Locate the cell with the specified text and output its [X, Y] center coordinate. 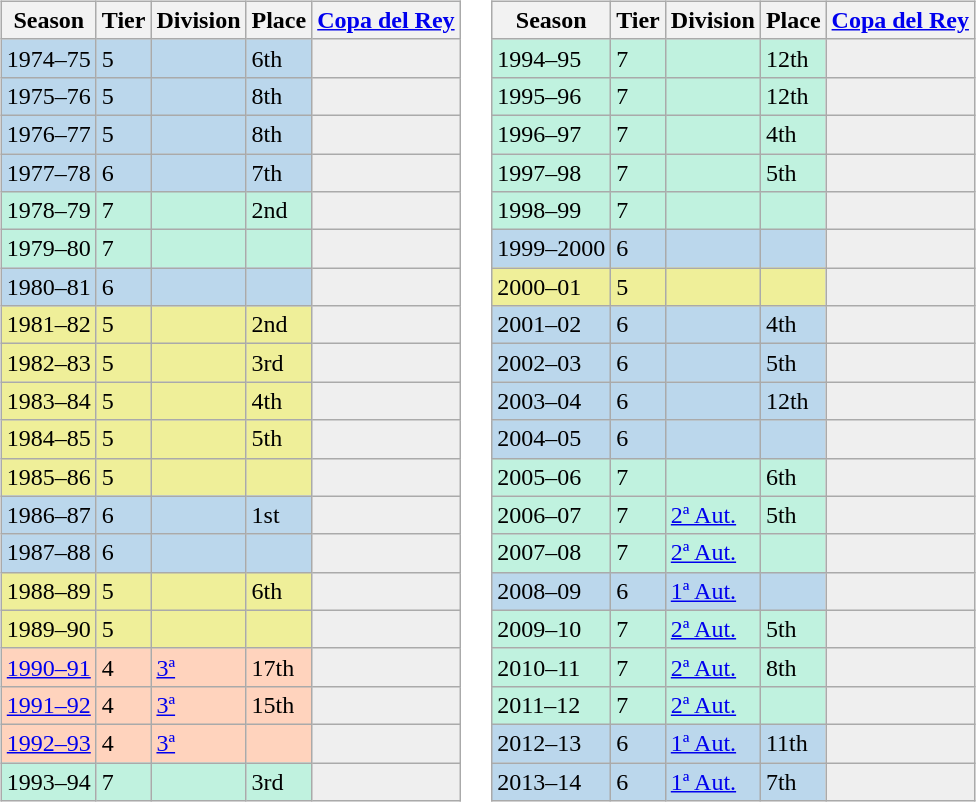
1997–98 [552, 173]
2009–10 [552, 629]
1987–88 [48, 553]
2001–02 [552, 325]
1976–77 [48, 134]
1977–78 [48, 173]
1988–89 [48, 591]
2006–07 [552, 515]
1986–87 [48, 515]
1974–75 [48, 58]
1981–82 [48, 325]
2008–09 [552, 591]
1989–90 [48, 629]
1992–93 [48, 743]
2000–01 [552, 287]
1993–94 [48, 781]
1991–92 [48, 705]
1978–79 [48, 211]
1995–96 [552, 96]
1st [279, 515]
1980–81 [48, 287]
2003–04 [552, 401]
1999–2000 [552, 249]
2011–12 [552, 705]
1983–84 [48, 401]
1979–80 [48, 249]
1984–85 [48, 439]
1998–99 [552, 211]
1996–97 [552, 134]
1982–83 [48, 363]
2010–11 [552, 667]
17th [279, 667]
2012–13 [552, 743]
2004–05 [552, 439]
2002–03 [552, 363]
1990–91 [48, 667]
1985–86 [48, 477]
1994–95 [552, 58]
2005–06 [552, 477]
2013–14 [552, 781]
11th [793, 743]
15th [279, 705]
1975–76 [48, 96]
2007–08 [552, 553]
